From the cell containing the given text, extract its center point as [X, Y] coordinate. 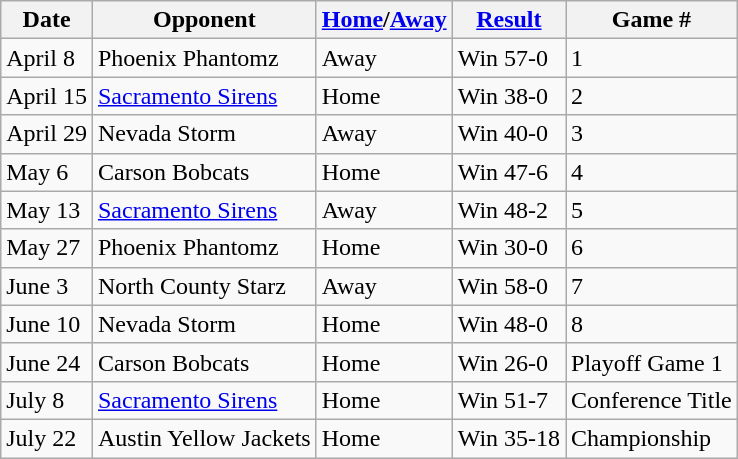
April 8 [47, 58]
April 29 [47, 134]
Game # [652, 20]
Win 58-0 [508, 286]
Playoff Game 1 [652, 362]
July 8 [47, 400]
May 27 [47, 248]
Win 40-0 [508, 134]
3 [652, 134]
Win 38-0 [508, 96]
June 10 [47, 324]
June 3 [47, 286]
May 13 [47, 210]
Win 57-0 [508, 58]
June 24 [47, 362]
Championship [652, 438]
4 [652, 172]
Win 47-6 [508, 172]
Win 26-0 [508, 362]
Win 48-2 [508, 210]
North County Starz [204, 286]
Win 30-0 [508, 248]
Opponent [204, 20]
Win 51-7 [508, 400]
Austin Yellow Jackets [204, 438]
Home/Away [384, 20]
Win 35-18 [508, 438]
April 15 [47, 96]
5 [652, 210]
Conference Title [652, 400]
8 [652, 324]
Result [508, 20]
6 [652, 248]
7 [652, 286]
1 [652, 58]
2 [652, 96]
Date [47, 20]
Win 48-0 [508, 324]
May 6 [47, 172]
July 22 [47, 438]
